Capture the cell that displays the provided text and extract its (x, y) central coordinate. 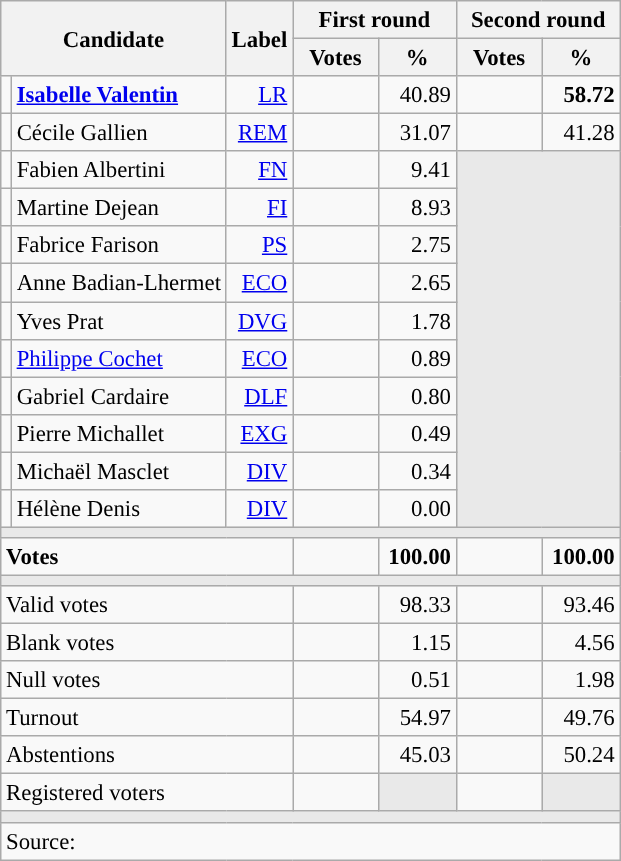
40.89 (417, 95)
Label (259, 38)
Pierre Michallet (118, 433)
0.00 (417, 509)
Hélène Denis (118, 509)
41.28 (581, 133)
Registered voters (147, 793)
Cécile Gallien (118, 133)
2.75 (417, 245)
93.46 (581, 605)
Valid votes (147, 605)
1.98 (581, 680)
2.65 (417, 283)
LR (259, 95)
0.49 (417, 433)
Turnout (147, 718)
9.41 (417, 170)
Isabelle Valentin (118, 95)
54.97 (417, 718)
45.03 (417, 755)
31.07 (417, 133)
FN (259, 170)
4.56 (581, 643)
Null votes (147, 680)
PS (259, 245)
EXG (259, 433)
8.93 (417, 208)
Abstentions (147, 755)
0.51 (417, 680)
Michaël Masclet (118, 471)
First round (375, 20)
0.80 (417, 396)
Candidate (114, 38)
49.76 (581, 718)
0.89 (417, 358)
Martine Dejean (118, 208)
Yves Prat (118, 321)
Second round (538, 20)
Philippe Cochet (118, 358)
Anne Badian-Lhermet (118, 283)
FI (259, 208)
Fabien Albertini (118, 170)
Fabrice Farison (118, 245)
Blank votes (147, 643)
DVG (259, 321)
REM (259, 133)
58.72 (581, 95)
Gabriel Cardaire (118, 396)
1.78 (417, 321)
0.34 (417, 471)
Source: (310, 841)
DLF (259, 396)
1.15 (417, 643)
50.24 (581, 755)
98.33 (417, 605)
